Search for the cell housing the specified text and yield its [x, y] center coordinate. 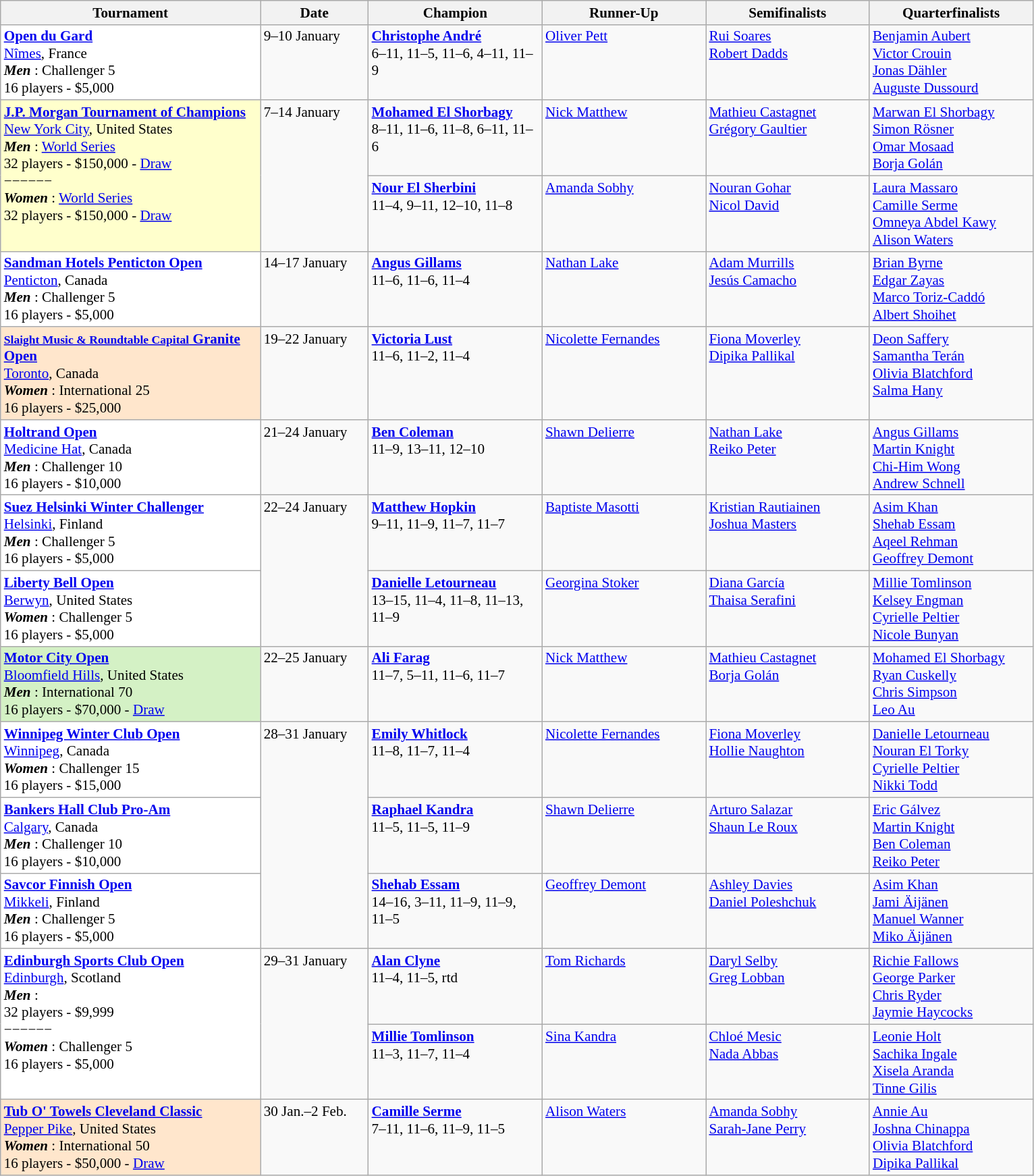
Bankers Hall Club Pro-Am Calgary, Canada Men : Challenger 1016 players - $10,000 [131, 835]
Amanda Sobhy Sarah-Jane Perry [788, 1138]
Danielle Letourneau Nouran El Torky Cyrielle Peltier Nikki Todd [951, 759]
Leonie Holt Sachika Ingale Xisela Aranda Tinne Gilis [951, 1062]
Runner-Up [624, 12]
Holtrand Open Medicine Hat, Canada Men : Challenger 1016 players - $10,000 [131, 457]
Asim Khan Shehab Essam Aqeel Rehman Geoffrey Demont [951, 533]
21–24 January [315, 457]
Fiona Moverley Hollie Naughton [788, 759]
Danielle Letourneau13–15, 11–4, 11–8, 11–13, 11–9 [455, 608]
Winnipeg Winter Club Open Winnipeg, Canada Women : Challenger 1516 players - $15,000 [131, 759]
Shehab Essam14–16, 3–11, 11–9, 11–9, 11–5 [455, 911]
Rui Soares Robert Dadds [788, 62]
Brian Byrne Edgar Zayas Marco Toriz-Caddó Albert Shoihet [951, 289]
Angus Gillams Martin Knight Chi-Him Wong Andrew Schnell [951, 457]
7–14 January [315, 176]
Fiona Moverley Dipika Pallikal [788, 373]
Nathan Lake [624, 289]
Ben Coleman11–9, 13–11, 12–10 [455, 457]
Millie Tomlinson Kelsey Engman Cyrielle Peltier Nicole Bunyan [951, 608]
Alison Waters [624, 1138]
Victoria Lust11–6, 11–2, 11–4 [455, 373]
Nathan Lake Reiko Peter [788, 457]
Date [315, 12]
Mohamed El Shorbagy8–11, 11–6, 11–8, 6–11, 11–6 [455, 138]
14–17 January [315, 289]
Quarterfinalists [951, 12]
Marwan El Shorbagy Simon Rösner Omar Mosaad Borja Golán [951, 138]
Diana García Thaisa Serafini [788, 608]
Sandman Hotels Penticton Open Penticton, Canada Men : Challenger 516 players - $5,000 [131, 289]
19–22 January [315, 373]
Liberty Bell Open Berwyn, United States Women : Challenger 516 players - $5,000 [131, 608]
Eric Gálvez Martin Knight Ben Coleman Reiko Peter [951, 835]
Edinburgh Sports Club Open Edinburgh, Scotland Men : 32 players - $9,999−−−−−− Women : Challenger 516 players - $5,000 [131, 1024]
Benjamin Aubert Victor Crouin Jonas Dähler Auguste Dussourd [951, 62]
Arturo Salazar Shaun Le Roux [788, 835]
Nour El Sherbini11–4, 9–11, 12–10, 11–8 [455, 213]
Annie Au Joshna Chinappa Olivia Blatchford Dipika Pallikal [951, 1138]
29–31 January [315, 1024]
Adam Murrills Jesús Camacho [788, 289]
Mohamed El Shorbagy Ryan Cuskelly Chris Simpson Leo Au [951, 684]
Ashley Davies Daniel Poleshchuk [788, 911]
Kristian Rautiainen Joshua Masters [788, 533]
Tom Richards [624, 986]
Champion [455, 12]
Chloé Mesic Nada Abbas [788, 1062]
Raphael Kandra11–5, 11–5, 11–9 [455, 835]
Richie Fallows George Parker Chris Ryder Jaymie Haycocks [951, 986]
22–24 January [315, 570]
9–10 January [315, 62]
Suez Helsinki Winter Challenger Helsinki, Finland Men : Challenger 516 players - $5,000 [131, 533]
Asim Khan Jami Äijänen Manuel Wanner Miko Äijänen [951, 911]
Camille Serme7–11, 11–6, 11–9, 11–5 [455, 1138]
Motor City Open Bloomfield Hills, United States Men : International 7016 players - $70,000 - Draw [131, 684]
Mathieu Castagnet Borja Golán [788, 684]
Amanda Sobhy [624, 213]
Baptiste Masotti [624, 533]
Open du Gard Nîmes, France Men : Challenger 516 players - $5,000 [131, 62]
Sina Kandra [624, 1062]
Deon Saffery Samantha Terán Olivia Blatchford Salma Hany [951, 373]
Alan Clyne11–4, 11–5, rtd [455, 986]
Christophe André6–11, 11–5, 11–6, 4–11, 11–9 [455, 62]
Semifinalists [788, 12]
Millie Tomlinson11–3, 11–7, 11–4 [455, 1062]
Matthew Hopkin9–11, 11–9, 11–7, 11–7 [455, 533]
Savcor Finnish Open Mikkeli, Finland Men : Challenger 516 players - $5,000 [131, 911]
Oliver Pett [624, 62]
Nouran Gohar Nicol David [788, 213]
Georgina Stoker [624, 608]
Daryl Selby Greg Lobban [788, 986]
28–31 January [315, 835]
Tub O' Towels Cleveland Classic Pepper Pike, United States Women : International 5016 players - $50,000 - Draw [131, 1138]
Emily Whitlock11–8, 11–7, 11–4 [455, 759]
30 Jan.–2 Feb. [315, 1138]
Ali Farag11–7, 5–11, 11–6, 11–7 [455, 684]
22–25 January [315, 684]
Geoffrey Demont [624, 911]
Slaight Music & Roundtable Capital Granite Open Toronto, Canada Women : International 2516 players - $25,000 [131, 373]
Laura Massaro Camille Serme Omneya Abdel Kawy Alison Waters [951, 213]
Tournament [131, 12]
Mathieu Castagnet Grégory Gaultier [788, 138]
Angus Gillams11–6, 11–6, 11–4 [455, 289]
